Output the (x, y) coordinate of the center of the cell containing the given text.  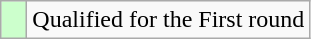
Qualified for the First round (168, 20)
